Determine the (x, y) coordinate at the center of the cell enclosing the given text.  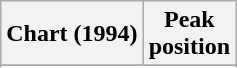
Chart (1994) (72, 34)
Peakposition (189, 34)
